From the cell containing the given text, extract its center point as (x, y) coordinate. 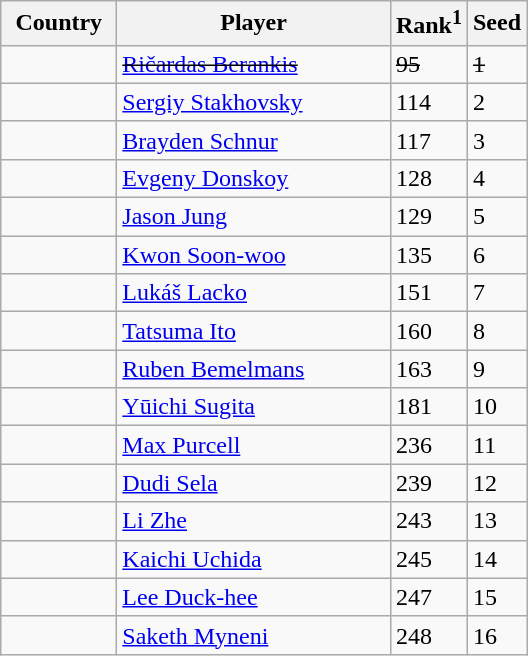
Ričardas Berankis (254, 64)
3 (496, 140)
2 (496, 102)
236 (428, 445)
181 (428, 407)
Tatsuma Ito (254, 331)
243 (428, 521)
10 (496, 407)
7 (496, 293)
151 (428, 293)
Evgeny Donskoy (254, 178)
Rank1 (428, 24)
Ruben Bemelmans (254, 369)
247 (428, 597)
245 (428, 559)
Lukáš Lacko (254, 293)
11 (496, 445)
114 (428, 102)
Saketh Myneni (254, 635)
14 (496, 559)
239 (428, 483)
Kaichi Uchida (254, 559)
Sergiy Stakhovsky (254, 102)
248 (428, 635)
15 (496, 597)
128 (428, 178)
Dudi Sela (254, 483)
Brayden Schnur (254, 140)
Seed (496, 24)
Jason Jung (254, 217)
Max Purcell (254, 445)
5 (496, 217)
Player (254, 24)
160 (428, 331)
16 (496, 635)
Li Zhe (254, 521)
4 (496, 178)
Country (59, 24)
13 (496, 521)
117 (428, 140)
12 (496, 483)
Lee Duck-hee (254, 597)
6 (496, 255)
129 (428, 217)
1 (496, 64)
9 (496, 369)
95 (428, 64)
Yūichi Sugita (254, 407)
Kwon Soon-woo (254, 255)
163 (428, 369)
135 (428, 255)
8 (496, 331)
